Return [x, y] of the center of cell containing provided text 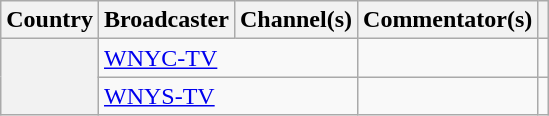
Country [50, 20]
WNYS-TV [228, 96]
Channel(s) [296, 20]
Commentator(s) [448, 20]
Broadcaster [166, 20]
WNYC-TV [228, 58]
